Provide the (x, y) coordinate of the cell's center where the given text is located.  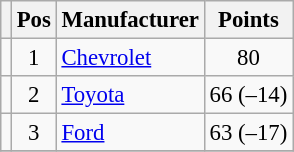
2 (34, 95)
80 (248, 58)
Toyota (130, 95)
63 (–17) (248, 133)
Points (248, 20)
1 (34, 58)
Chevrolet (130, 58)
66 (–14) (248, 95)
Manufacturer (130, 20)
Ford (130, 133)
3 (34, 133)
Pos (34, 20)
